Return [x, y] of the center of cell containing provided text 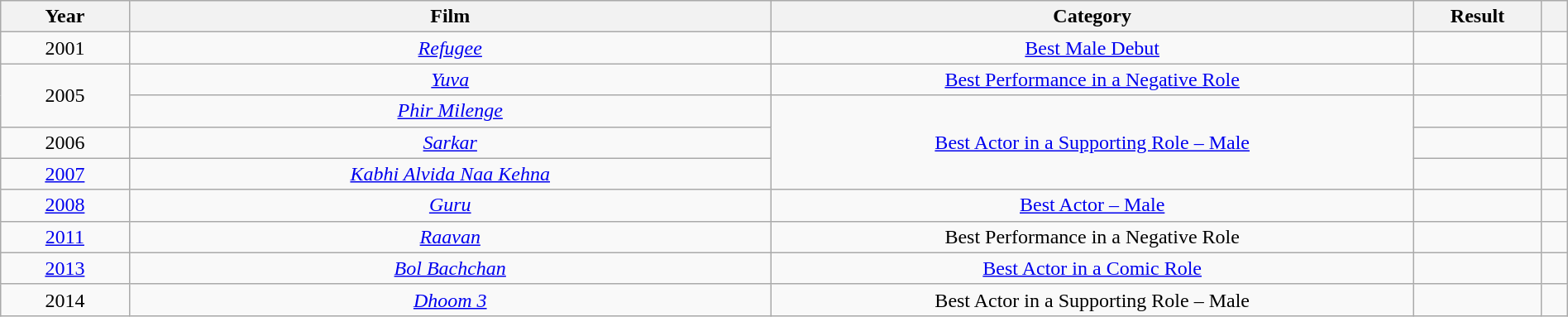
2006 [65, 142]
Year [65, 17]
Guru [450, 205]
2008 [65, 205]
Refugee [450, 48]
Dhoom 3 [450, 300]
Best Male Debut [1092, 48]
Best Actor – Male [1092, 205]
2014 [65, 300]
Phir Milenge [450, 111]
2001 [65, 48]
Film [450, 17]
2005 [65, 95]
2011 [65, 237]
Best Actor in a Comic Role [1092, 268]
Category [1092, 17]
Sarkar [450, 142]
Raavan [450, 237]
Bol Bachchan [450, 268]
Yuva [450, 79]
Kabhi Alvida Naa Kehna [450, 174]
Result [1477, 17]
2007 [65, 174]
2013 [65, 268]
